Extract the [X, Y] coordinate from the center of the cell holding the provided text.  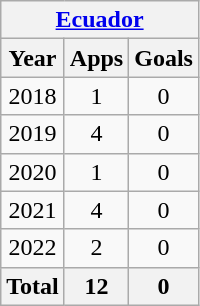
2018 [33, 96]
2022 [33, 248]
2021 [33, 210]
Year [33, 58]
2 [96, 248]
12 [96, 286]
2020 [33, 172]
Ecuador [100, 20]
Goals [164, 58]
Apps [96, 58]
Total [33, 286]
2019 [33, 134]
